From the cell containing the given text, extract its center point as (x, y) coordinate. 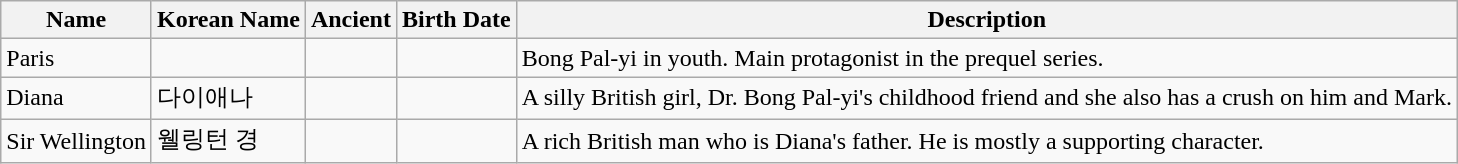
A rich British man who is Diana's father. He is mostly a supporting character. (986, 140)
Birth Date (456, 20)
웰링턴 경 (228, 140)
Sir Wellington (76, 140)
Diana (76, 98)
Bong Pal-yi in youth. Main protagonist in the prequel series. (986, 58)
Paris (76, 58)
Description (986, 20)
다이애나 (228, 98)
Name (76, 20)
A silly British girl, Dr. Bong Pal-yi's childhood friend and she also has a crush on him and Mark. (986, 98)
Korean Name (228, 20)
Ancient (350, 20)
